Search for the cell housing the specified text and yield its (x, y) center coordinate. 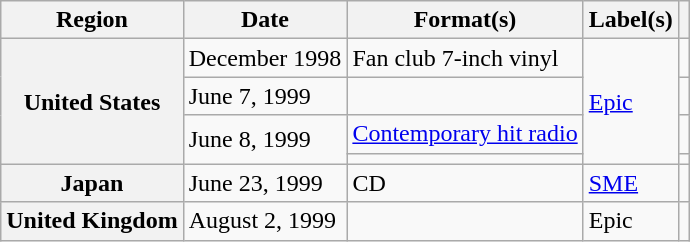
Region (92, 20)
United Kingdom (92, 221)
June 7, 1999 (265, 96)
Format(s) (465, 20)
August 2, 1999 (265, 221)
United States (92, 102)
December 1998 (265, 58)
June 8, 1999 (265, 140)
Label(s) (630, 20)
SME (630, 183)
CD (465, 183)
Date (265, 20)
Contemporary hit radio (465, 134)
Fan club 7-inch vinyl (465, 58)
Japan (92, 183)
June 23, 1999 (265, 183)
